Identify which cell holds the provided text, then report its [X, Y] central coordinate. 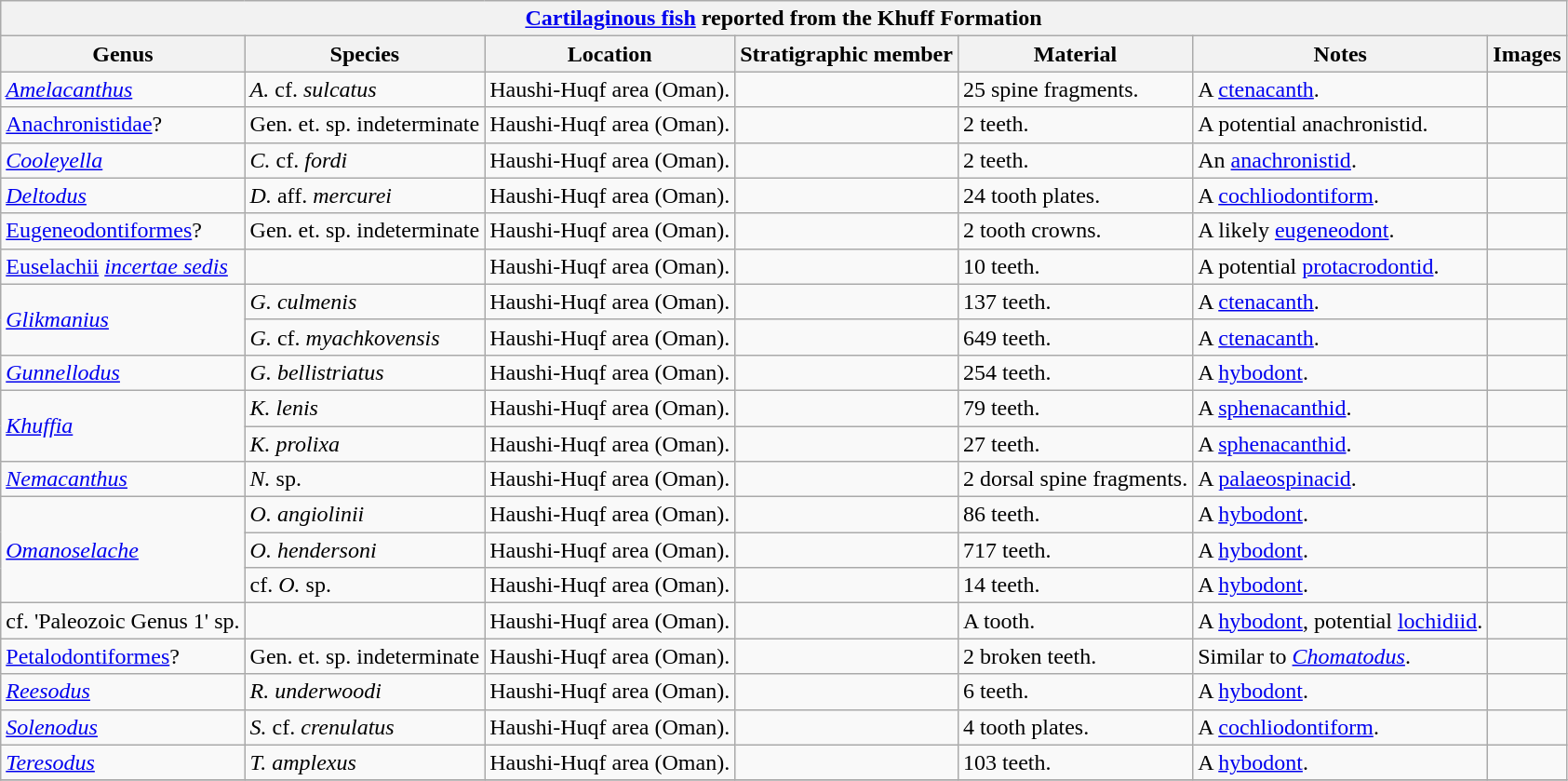
Petalodontiformes? [123, 656]
cf. 'Paleozoic Genus 1' sp. [123, 621]
Stratigraphic member [847, 54]
An anachronistid. [1340, 160]
C. cf. fordi [365, 160]
K. prolixa [365, 444]
G. culmenis [365, 302]
27 teeth. [1075, 444]
A potential protacrodontid. [1340, 266]
25 spine fragments. [1075, 89]
649 teeth. [1075, 337]
24 tooth plates. [1075, 195]
Omanoselache [123, 550]
86 teeth. [1075, 515]
Notes [1340, 54]
A hybodont, potential lochidiid. [1340, 621]
254 teeth. [1075, 372]
D. aff. mercurei [365, 195]
Euselachii incertae sedis [123, 266]
Khuffia [123, 425]
Teresodus [123, 762]
cf. O. sp. [365, 586]
A palaeospinacid. [1340, 479]
Deltodus [123, 195]
14 teeth. [1075, 586]
G. cf. myachkovensis [365, 337]
2 dorsal spine fragments. [1075, 479]
79 teeth. [1075, 408]
Reesodus [123, 692]
Similar to Chomatodus. [1340, 656]
2 broken teeth. [1075, 656]
Glikmanius [123, 319]
Genus [123, 54]
Anachronistidae? [123, 125]
137 teeth. [1075, 302]
Images [1527, 54]
R. underwoodi [365, 692]
A. cf. sulcatus [365, 89]
Cooleyella [123, 160]
O. hendersoni [365, 550]
Nemacanthus [123, 479]
2 tooth crowns. [1075, 231]
Location [610, 54]
Gunnellodus [123, 372]
6 teeth. [1075, 692]
Eugeneodontiformes? [123, 231]
A potential anachronistid. [1340, 125]
Cartilaginous fish reported from the Khuff Formation [784, 19]
717 teeth. [1075, 550]
Amelacanthus [123, 89]
Species [365, 54]
K. lenis [365, 408]
N. sp. [365, 479]
Material [1075, 54]
A likely eugeneodont. [1340, 231]
4 tooth plates. [1075, 727]
10 teeth. [1075, 266]
A tooth. [1075, 621]
103 teeth. [1075, 762]
O. angiolinii [365, 515]
G. bellistriatus [365, 372]
T. amplexus [365, 762]
S. cf. crenulatus [365, 727]
Solenodus [123, 727]
